Provide the (X, Y) coordinate of the cell's center where the given text is located.  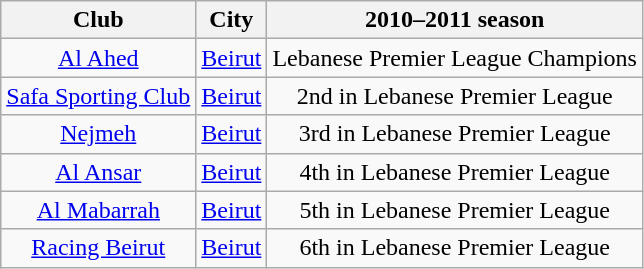
Nejmeh (98, 134)
Lebanese Premier League Champions (455, 58)
2010–2011 season (455, 20)
5th in Lebanese Premier League (455, 210)
Safa Sporting Club (98, 96)
4th in Lebanese Premier League (455, 172)
Al Ansar (98, 172)
Al Mabarrah (98, 210)
Club (98, 20)
2nd in Lebanese Premier League (455, 96)
City (232, 20)
3rd in Lebanese Premier League (455, 134)
6th in Lebanese Premier League (455, 248)
Racing Beirut (98, 248)
Al Ahed (98, 58)
